Find where the given text appears and provide that cell's center as [x, y] coordinate. 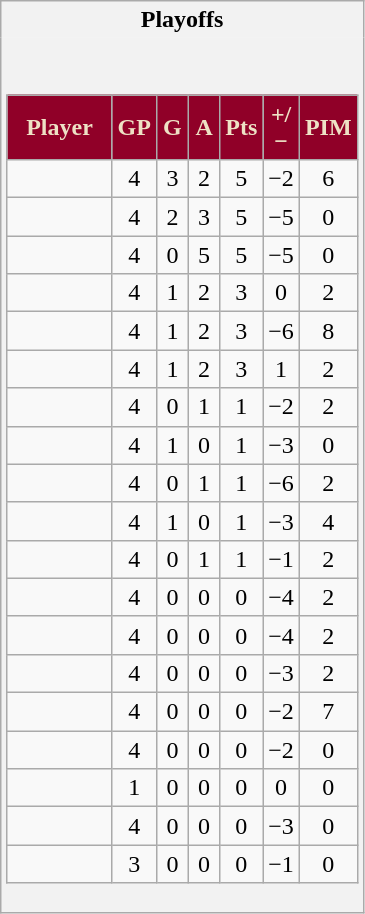
7 [328, 712]
A [204, 128]
G [172, 128]
Player [60, 128]
Pts [242, 128]
PIM [328, 128]
8 [328, 331]
+/− [282, 128]
6 [328, 179]
Playoffs [182, 20]
GP [134, 128]
